For the text-containing cell, return its midpoint in [X, Y] coordinate format. 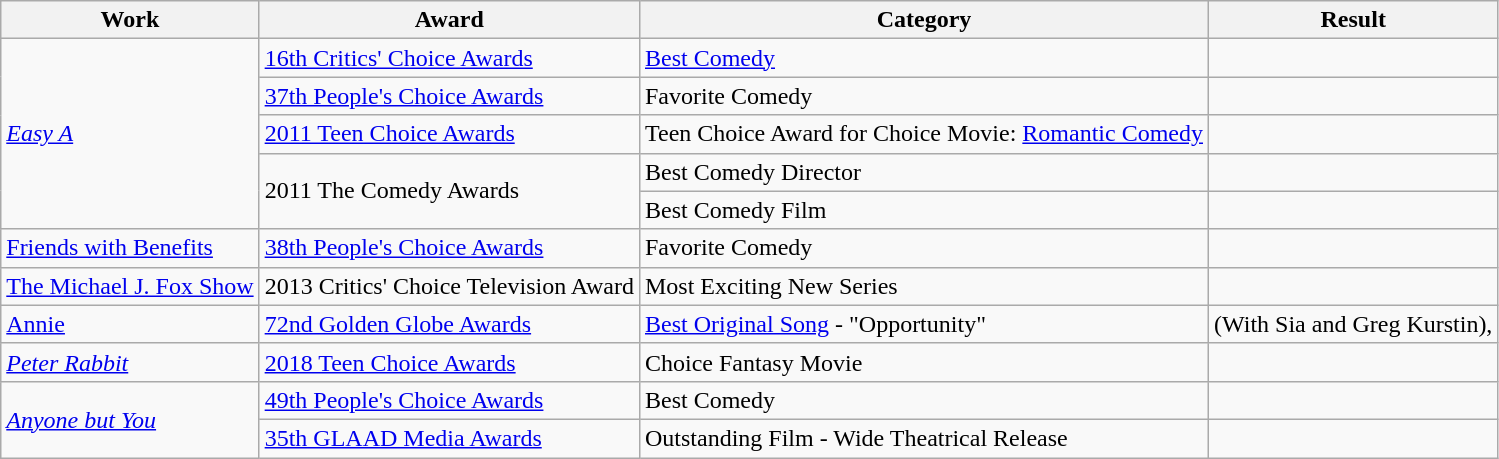
72nd Golden Globe Awards [449, 324]
Award [449, 20]
Best Comedy Director [924, 172]
37th People's Choice Awards [449, 96]
Peter Rabbit [130, 362]
Best Comedy Film [924, 210]
Category [924, 20]
The Michael J. Fox Show [130, 286]
Choice Fantasy Movie [924, 362]
49th People's Choice Awards [449, 400]
Most Exciting New Series [924, 286]
Easy A [130, 134]
2018 Teen Choice Awards [449, 362]
2013 Critics' Choice Television Award [449, 286]
Result [1354, 20]
Teen Choice Award for Choice Movie: Romantic Comedy [924, 134]
2011 Teen Choice Awards [449, 134]
Best Original Song - "Opportunity" [924, 324]
Work [130, 20]
16th Critics' Choice Awards [449, 58]
38th People's Choice Awards [449, 248]
Anyone but You [130, 419]
2011 The Comedy Awards [449, 191]
Friends with Benefits [130, 248]
Annie [130, 324]
(With Sia and Greg Kurstin), [1354, 324]
35th GLAAD Media Awards [449, 438]
Outstanding Film - Wide Theatrical Release [924, 438]
